Determine the (X, Y) coordinate at the center of the cell enclosing the given text.  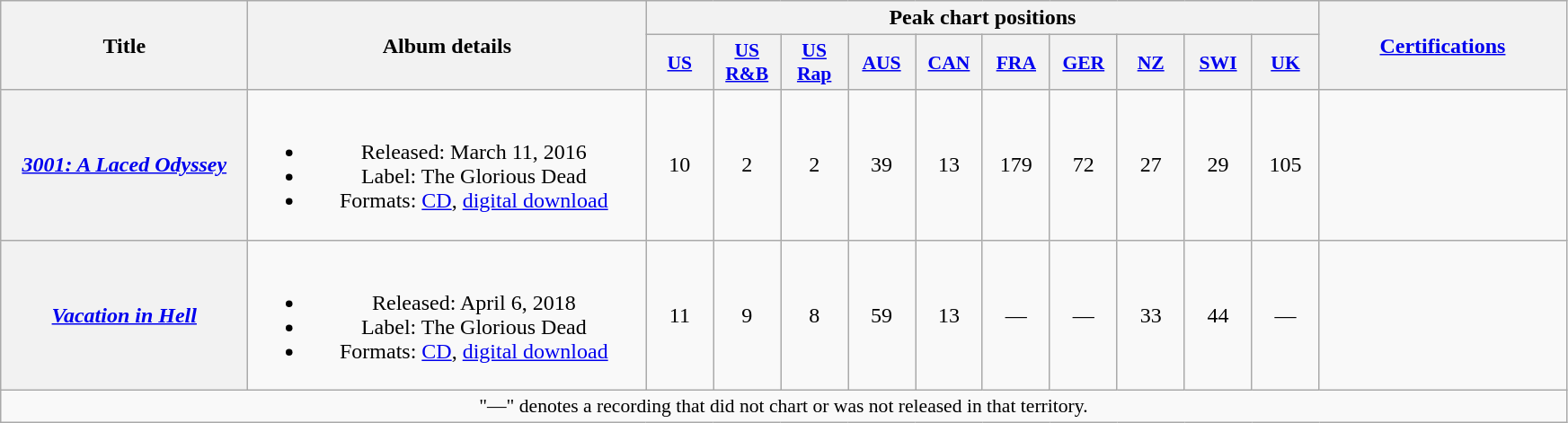
Certifications (1443, 45)
9 (748, 314)
AUS (882, 63)
UK (1285, 63)
3001: A Laced Odyssey (124, 165)
33 (1150, 314)
FRA (1015, 63)
Album details (447, 45)
27 (1150, 165)
Title (124, 45)
44 (1218, 314)
SWI (1218, 63)
105 (1285, 165)
US R&B (748, 63)
29 (1218, 165)
Released: March 11, 2016Label: The Glorious DeadFormats: CD, digital download (447, 165)
72 (1084, 165)
CAN (949, 63)
8 (814, 314)
59 (882, 314)
11 (679, 314)
39 (882, 165)
GER (1084, 63)
179 (1015, 165)
10 (679, 165)
USRap (814, 63)
NZ (1150, 63)
US (679, 63)
Vacation in Hell (124, 314)
"—" denotes a recording that did not chart or was not released in that territory. (784, 406)
Released: April 6, 2018Label: The Glorious DeadFormats: CD, digital download (447, 314)
Peak chart positions (983, 18)
